Locate the cell with the specified text and output its [x, y] center coordinate. 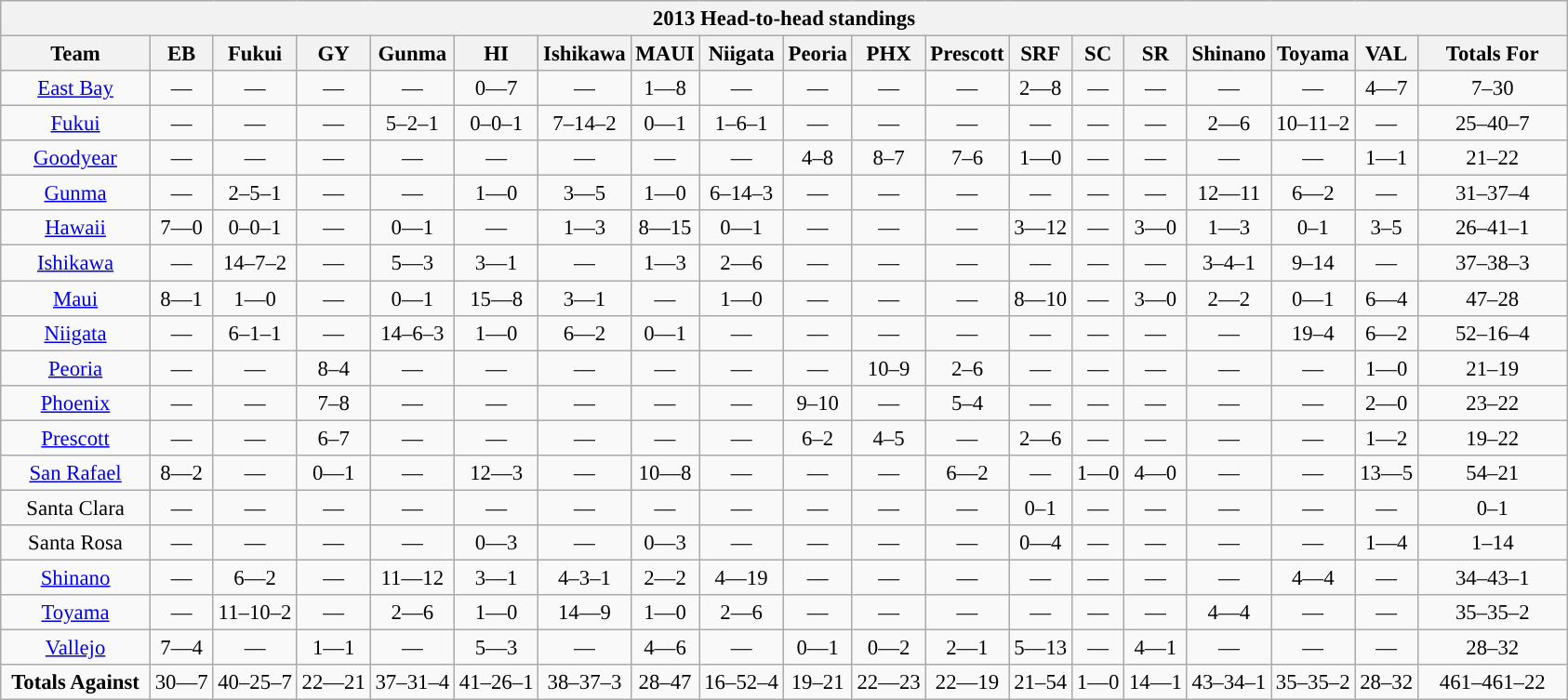
Hawaii [76, 228]
31–37–4 [1492, 193]
8—10 [1041, 298]
25–40–7 [1492, 124]
6–2 [817, 438]
14–6–3 [412, 333]
10–9 [889, 368]
14—9 [584, 613]
Vallejo [76, 648]
1—2 [1387, 438]
4–5 [889, 438]
5–2–1 [412, 124]
0—7 [496, 88]
MAUI [665, 54]
5—13 [1041, 648]
8—1 [181, 298]
37–38–3 [1492, 263]
1—8 [665, 88]
43–34–1 [1229, 682]
PHX [889, 54]
40–25–7 [255, 682]
5–4 [967, 403]
4—7 [1387, 88]
East Bay [76, 88]
Phoenix [76, 403]
0—2 [889, 648]
2–6 [967, 368]
9–10 [817, 403]
21–22 [1492, 158]
21–54 [1041, 682]
HI [496, 54]
14–7–2 [255, 263]
54–21 [1492, 473]
2—8 [1041, 88]
19–4 [1313, 333]
3—5 [584, 193]
SRF [1041, 54]
4—19 [741, 577]
4–3–1 [584, 577]
12—11 [1229, 193]
7—4 [181, 648]
11–10–2 [255, 613]
San Rafael [76, 473]
6–1–1 [255, 333]
Goodyear [76, 158]
7–30 [1492, 88]
GY [333, 54]
7–6 [967, 158]
19–21 [817, 682]
6—4 [1387, 298]
22—19 [967, 682]
12—3 [496, 473]
1—4 [1387, 543]
13—5 [1387, 473]
34–43–1 [1492, 577]
21–19 [1492, 368]
23–22 [1492, 403]
8—2 [181, 473]
0—4 [1041, 543]
9–14 [1313, 263]
EB [181, 54]
15—8 [496, 298]
4–8 [817, 158]
2013 Head-to-head standings [784, 19]
28–47 [665, 682]
1–6–1 [741, 124]
38–37–3 [584, 682]
4—1 [1156, 648]
19–22 [1492, 438]
VAL [1387, 54]
Totals For [1492, 54]
Maui [76, 298]
11—12 [412, 577]
8–4 [333, 368]
22—23 [889, 682]
14—1 [1156, 682]
Santa Clara [76, 508]
Santa Rosa [76, 543]
16–52–4 [741, 682]
47–28 [1492, 298]
6–14–3 [741, 193]
Team [76, 54]
4—6 [665, 648]
SR [1156, 54]
3–4–1 [1229, 263]
2–5–1 [255, 193]
2—1 [967, 648]
6–7 [333, 438]
8–7 [889, 158]
37–31–4 [412, 682]
461–461–22 [1492, 682]
1–14 [1492, 543]
3–5 [1387, 228]
7–14–2 [584, 124]
22—21 [333, 682]
26–41–1 [1492, 228]
Totals Against [76, 682]
52–16–4 [1492, 333]
SC [1097, 54]
7–8 [333, 403]
7—0 [181, 228]
2—0 [1387, 403]
10–11–2 [1313, 124]
10—8 [665, 473]
30—7 [181, 682]
3—12 [1041, 228]
4—0 [1156, 473]
41–26–1 [496, 682]
8—15 [665, 228]
